Return [x, y] of the center of cell containing provided text 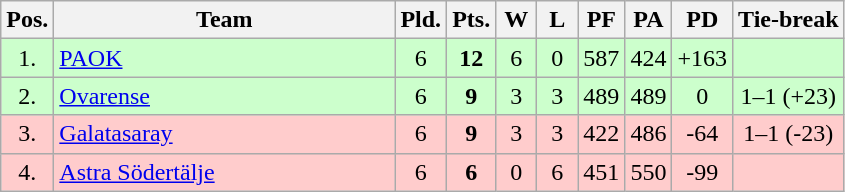
1–1 (+23) [789, 96]
1–1 (-23) [789, 134]
587 [602, 58]
Galatasaray [224, 134]
+163 [702, 58]
PAOK [224, 58]
PD [702, 20]
422 [602, 134]
PA [648, 20]
L [558, 20]
2. [28, 96]
451 [602, 172]
-64 [702, 134]
424 [648, 58]
W [516, 20]
3. [28, 134]
Ovarense [224, 96]
1. [28, 58]
486 [648, 134]
12 [472, 58]
550 [648, 172]
Pos. [28, 20]
Astra Södertälje [224, 172]
Pts. [472, 20]
Tie-break [789, 20]
-99 [702, 172]
Pld. [421, 20]
PF [602, 20]
4. [28, 172]
Team [224, 20]
